Output the [x, y] coordinate of the center of the cell containing the given text.  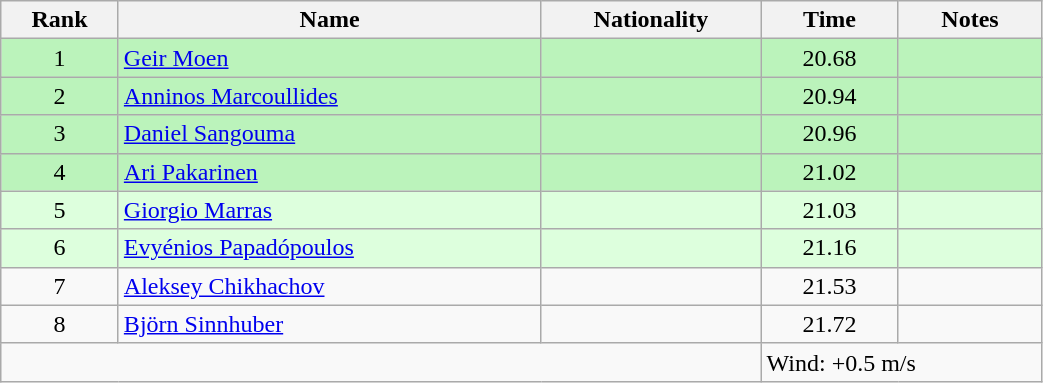
21.72 [830, 324]
Geir Moen [329, 58]
Aleksey Chikhachov [329, 286]
21.03 [830, 210]
Giorgio Marras [329, 210]
Nationality [651, 20]
Ari Pakarinen [329, 172]
2 [60, 96]
20.94 [830, 96]
21.53 [830, 286]
7 [60, 286]
Rank [60, 20]
Anninos Marcoullides [329, 96]
20.68 [830, 58]
21.02 [830, 172]
8 [60, 324]
4 [60, 172]
Daniel Sangouma [329, 134]
5 [60, 210]
Notes [970, 20]
Name [329, 20]
20.96 [830, 134]
Time [830, 20]
Evyénios Papadópoulos [329, 248]
Wind: +0.5 m/s [902, 362]
21.16 [830, 248]
1 [60, 58]
3 [60, 134]
Björn Sinnhuber [329, 324]
6 [60, 248]
